Determine the (x, y) coordinate at the center of the cell enclosing the given text.  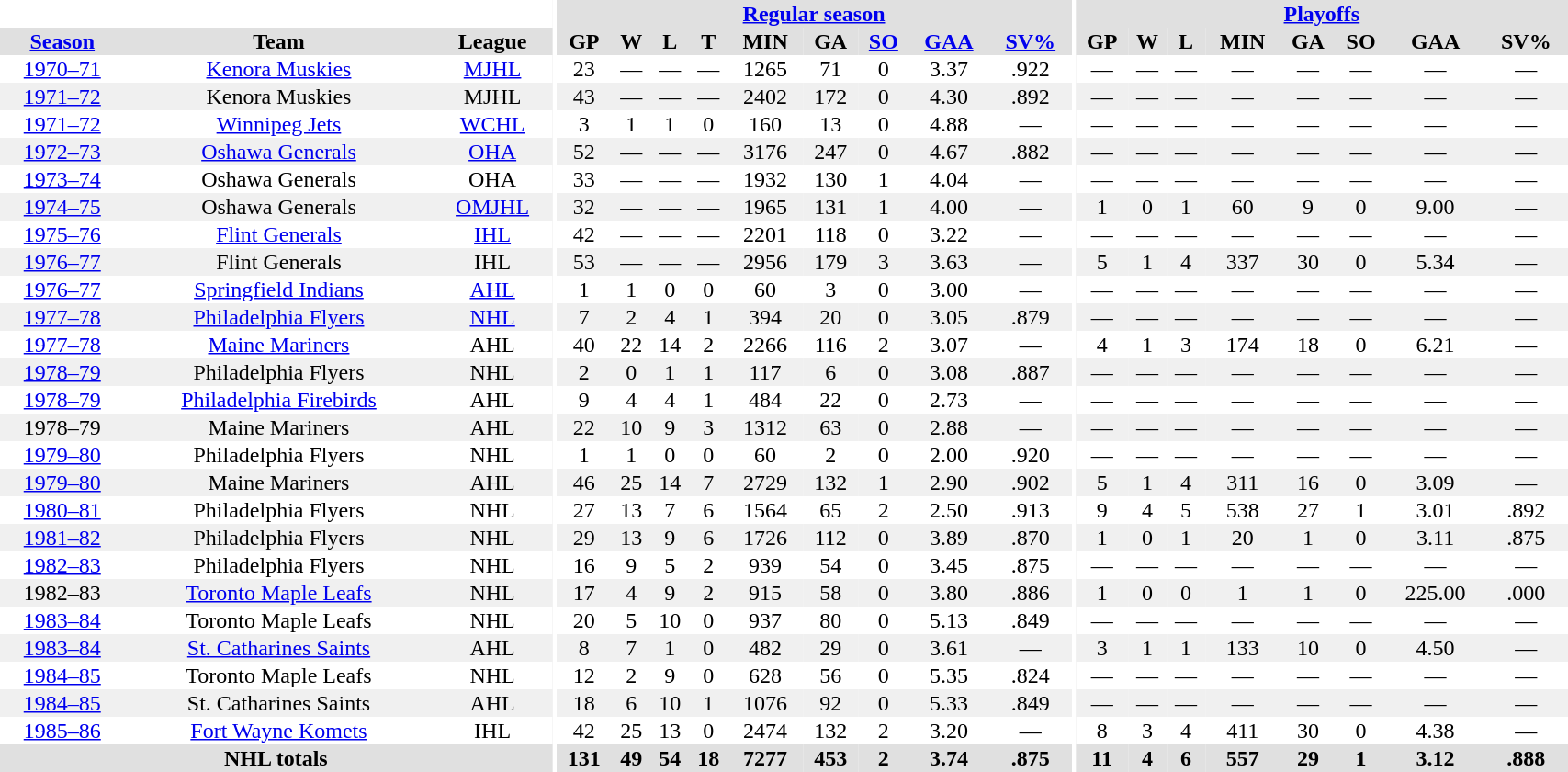
179 (830, 262)
.887 (1031, 372)
4.38 (1435, 731)
1980–81 (62, 510)
133 (1243, 648)
Springfield Indians (279, 289)
538 (1243, 510)
.922 (1031, 69)
1265 (765, 69)
.913 (1031, 510)
.888 (1526, 758)
1965 (765, 207)
4.30 (949, 96)
.920 (1031, 455)
3.63 (949, 262)
11 (1102, 758)
4.04 (949, 179)
12 (584, 675)
5.34 (1435, 262)
2.00 (949, 455)
33 (584, 179)
939 (765, 565)
3.09 (1435, 482)
5.35 (949, 675)
2.73 (949, 400)
2402 (765, 96)
3.89 (949, 538)
49 (631, 758)
3.22 (949, 234)
557 (1243, 758)
3.07 (949, 345)
3.08 (949, 372)
3.05 (949, 317)
2.88 (949, 427)
23 (584, 69)
1932 (765, 179)
247 (830, 152)
2474 (765, 731)
4.88 (949, 124)
71 (830, 69)
.882 (1031, 152)
WCHL (492, 124)
3.80 (949, 593)
484 (765, 400)
7277 (765, 758)
3.11 (1435, 538)
Playoffs (1321, 14)
Philadelphia Firebirds (279, 400)
628 (765, 675)
2956 (765, 262)
Winnipeg Jets (279, 124)
411 (1243, 731)
1312 (765, 427)
NHL totals (276, 758)
394 (765, 317)
32 (584, 207)
92 (830, 703)
130 (830, 179)
4.50 (1435, 648)
.879 (1031, 317)
6.21 (1435, 345)
225.00 (1435, 593)
2.50 (949, 510)
17 (584, 593)
1970–71 (62, 69)
Team (279, 41)
1564 (765, 510)
3.74 (949, 758)
43 (584, 96)
937 (765, 620)
40 (584, 345)
482 (765, 648)
4.67 (949, 152)
.886 (1031, 593)
1985–86 (62, 731)
5.13 (949, 620)
1981–82 (62, 538)
52 (584, 152)
453 (830, 758)
1973–74 (62, 179)
1972–73 (62, 152)
4.00 (949, 207)
3.37 (949, 69)
.824 (1031, 675)
2266 (765, 345)
2729 (765, 482)
80 (830, 620)
League (492, 41)
1974–75 (62, 207)
117 (765, 372)
OMJHL (492, 207)
3.00 (949, 289)
.000 (1526, 593)
63 (830, 427)
T (708, 41)
160 (765, 124)
174 (1243, 345)
172 (830, 96)
.902 (1031, 482)
3.01 (1435, 510)
3176 (765, 152)
46 (584, 482)
3.45 (949, 565)
118 (830, 234)
.870 (1031, 538)
Regular season (814, 14)
311 (1243, 482)
915 (765, 593)
3.12 (1435, 758)
337 (1243, 262)
56 (830, 675)
3.61 (949, 648)
53 (584, 262)
Season (62, 41)
116 (830, 345)
9.00 (1435, 207)
65 (830, 510)
Fort Wayne Komets (279, 731)
1076 (765, 703)
2201 (765, 234)
1975–76 (62, 234)
58 (830, 593)
3.20 (949, 731)
2.90 (949, 482)
5.33 (949, 703)
1726 (765, 538)
112 (830, 538)
